Determine the [x, y] coordinate at the center of the cell enclosing the given text.  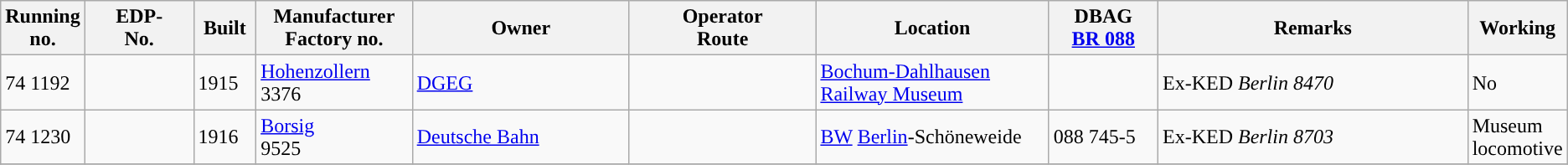
Remarks [1313, 28]
Borsig9525 [335, 137]
Ex-KED Berlin 8470 [1313, 82]
DBAGBR 088 [1103, 28]
Museum locomotive [1518, 137]
OperatorRoute [722, 28]
Bochum-Dahlhausen Railway Museum [932, 82]
Built [224, 28]
1915 [224, 82]
Owner [521, 28]
1916 [224, 137]
74 1230 [43, 137]
Ex-KED Berlin 8703 [1313, 137]
Runningno. [43, 28]
DGEG [521, 82]
No [1518, 82]
Working [1518, 28]
Location [932, 28]
088 745-5 [1103, 137]
EDP-No. [139, 28]
Hohenzollern3376 [335, 82]
BW Berlin-Schöneweide [932, 137]
74 1192 [43, 82]
ManufacturerFactory no. [335, 28]
Deutsche Bahn [521, 137]
